Return the (x, y) coordinate for the center point of the cell that contains the specified text.  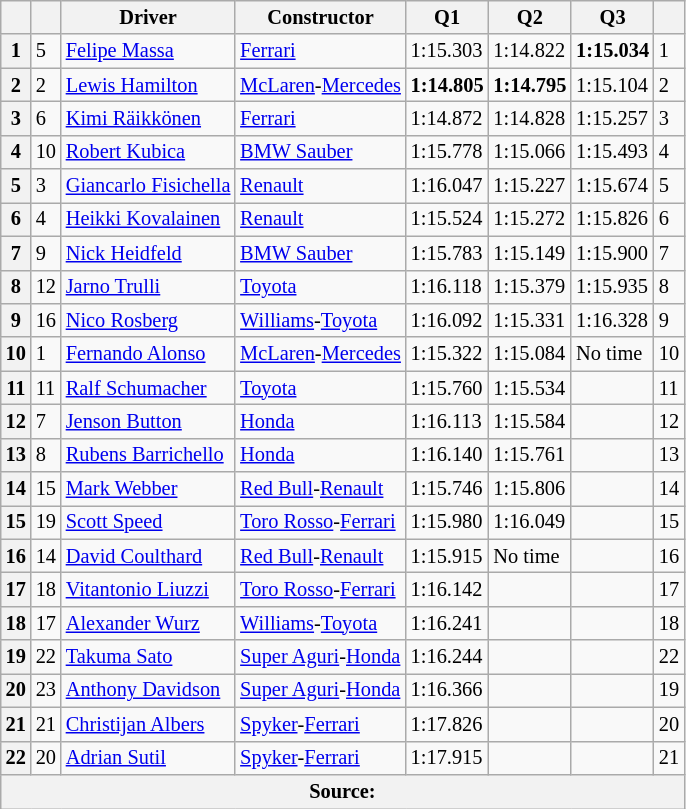
1:17.915 (448, 758)
Takuma Sato (148, 657)
1:16.047 (448, 186)
1:16.049 (530, 522)
1:15.379 (530, 287)
1:15.084 (530, 354)
1:15.760 (448, 388)
Felipe Massa (148, 51)
Nick Heidfeld (148, 253)
Nico Rosberg (148, 320)
1:15.674 (612, 186)
1:16.113 (448, 421)
1:14.822 (530, 51)
Kimi Räikkönen (148, 118)
1:15.104 (612, 85)
1:15.761 (530, 455)
Fernando Alonso (148, 354)
1:17.826 (448, 724)
1:15.935 (612, 287)
1:16.118 (448, 287)
1:15.257 (612, 118)
Source: (342, 791)
David Coulthard (148, 556)
Vitantonio Liuzzi (148, 589)
1:14.805 (448, 85)
1:15.534 (530, 388)
Heikki Kovalainen (148, 219)
1:15.826 (612, 219)
1:15.783 (448, 253)
Constructor (320, 17)
Ralf Schumacher (148, 388)
1:15.066 (530, 152)
Jarno Trulli (148, 287)
1:15.227 (530, 186)
1:16.142 (448, 589)
Mark Webber (148, 489)
Jenson Button (148, 421)
1:16.328 (612, 320)
Scott Speed (148, 522)
1:15.149 (530, 253)
1:16.244 (448, 657)
1:14.795 (530, 85)
Alexander Wurz (148, 623)
Adrian Sutil (148, 758)
1:16.366 (448, 690)
1:15.778 (448, 152)
Q3 (612, 17)
Lewis Hamilton (148, 85)
1:15.034 (612, 51)
1:15.584 (530, 421)
1:15.493 (612, 152)
Christijan Albers (148, 724)
Giancarlo Fisichella (148, 186)
1:16.092 (448, 320)
23 (46, 690)
1:15.915 (448, 556)
Anthony Davidson (148, 690)
1:15.322 (448, 354)
1:15.900 (612, 253)
1:14.828 (530, 118)
1:14.872 (448, 118)
1:16.140 (448, 455)
Q1 (448, 17)
Rubens Barrichello (148, 455)
1:15.272 (530, 219)
1:15.806 (530, 489)
1:16.241 (448, 623)
1:15.303 (448, 51)
1:15.524 (448, 219)
1:15.980 (448, 522)
Q2 (530, 17)
1:15.331 (530, 320)
Robert Kubica (148, 152)
1:15.746 (448, 489)
Driver (148, 17)
